Scan for the cell matching the given text and deliver its (x, y) coordinate at center. 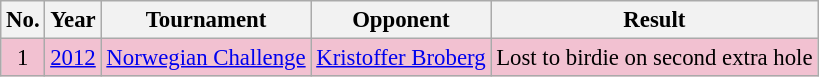
Result (654, 20)
No. (23, 20)
2012 (73, 58)
Opponent (401, 20)
Year (73, 20)
Tournament (206, 20)
1 (23, 58)
Kristoffer Broberg (401, 58)
Lost to birdie on second extra hole (654, 58)
Norwegian Challenge (206, 58)
